Pinpoint the cell where the given text exists, returning its (x, y) midpoint coordinate. 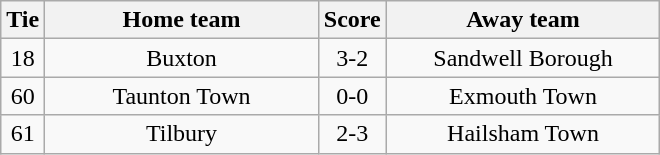
Home team (182, 20)
Buxton (182, 58)
Tilbury (182, 134)
Away team (523, 20)
Taunton Town (182, 96)
61 (23, 134)
18 (23, 58)
2-3 (352, 134)
60 (23, 96)
Hailsham Town (523, 134)
Exmouth Town (523, 96)
Sandwell Borough (523, 58)
Score (352, 20)
3-2 (352, 58)
Tie (23, 20)
0-0 (352, 96)
